Return the (x, y) coordinate for the center point of the cell that contains the specified text.  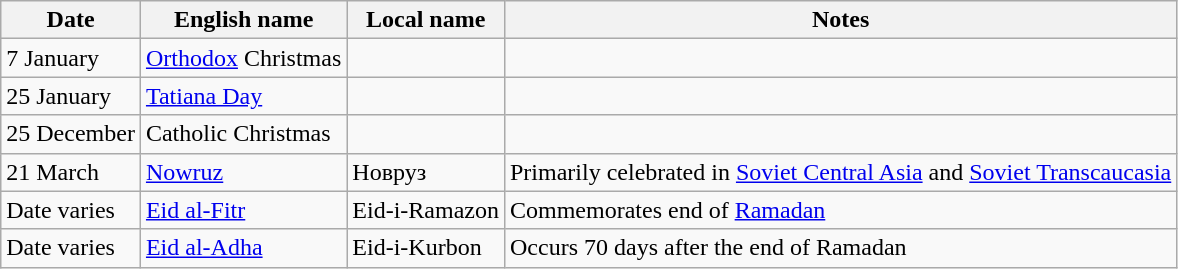
Nowruz (243, 172)
21 March (71, 172)
Tatiana Day (243, 96)
Eid al-Fitr (243, 210)
Primarily celebrated in Soviet Central Asia and Soviet Transcaucasia (840, 172)
Новруз (426, 172)
Local name (426, 20)
Orthodox Christmas (243, 58)
25 January (71, 96)
English name (243, 20)
Eid al-Adha (243, 248)
Catholic Christmas (243, 134)
7 January (71, 58)
25 December (71, 134)
Eid-i-Ramazon (426, 210)
Occurs 70 days after the end of Ramadan (840, 248)
Commemorates end of Ramadan (840, 210)
Date (71, 20)
Eid-i-Kurbon (426, 248)
Notes (840, 20)
